Scan for the cell matching the given text and deliver its [X, Y] coordinate at center. 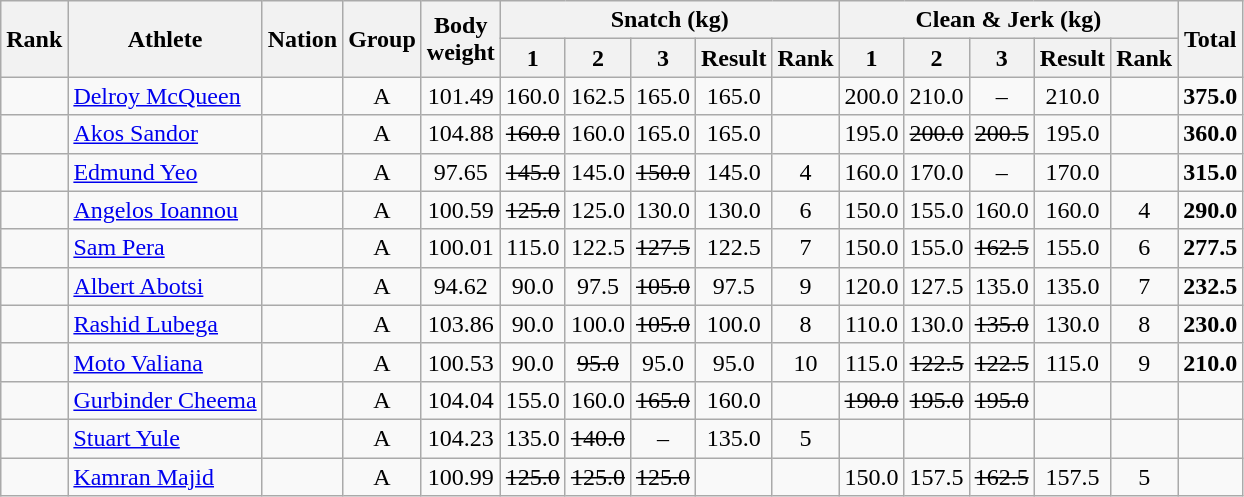
315.0 [1210, 172]
Gurbinder Cheema [165, 400]
Akos Sandor [165, 134]
Rashid Lubega [165, 324]
104.23 [460, 438]
Snatch (kg) [670, 20]
Edmund Yeo [165, 172]
290.0 [1210, 210]
103.86 [460, 324]
375.0 [1210, 96]
Bodyweight [460, 39]
200.5 [1002, 134]
Clean & Jerk (kg) [1008, 20]
100.99 [460, 477]
10 [806, 362]
Moto Valiana [165, 362]
140.0 [598, 438]
104.88 [460, 134]
100.59 [460, 210]
110.0 [872, 324]
Stuart Yule [165, 438]
Angelos Ioannou [165, 210]
Total [1210, 39]
100.01 [460, 248]
232.5 [1210, 286]
94.62 [460, 286]
230.0 [1210, 324]
Sam Pera [165, 248]
100.53 [460, 362]
190.0 [872, 400]
120.0 [872, 286]
Albert Abotsi [165, 286]
Kamran Majid [165, 477]
101.49 [460, 96]
360.0 [1210, 134]
277.5 [1210, 248]
Athlete [165, 39]
97.65 [460, 172]
104.04 [460, 400]
Nation [302, 39]
Group [382, 39]
Delroy McQueen [165, 96]
